Identify which cell holds the provided text, then report its [x, y] central coordinate. 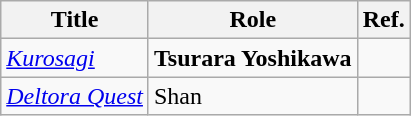
Role [252, 20]
Title [75, 20]
Tsurara Yoshikawa [252, 58]
Kurosagi [75, 58]
Ref. [384, 20]
Deltora Quest [75, 96]
Shan [252, 96]
